Find where the given text appears and provide that cell's center as [X, Y] coordinate. 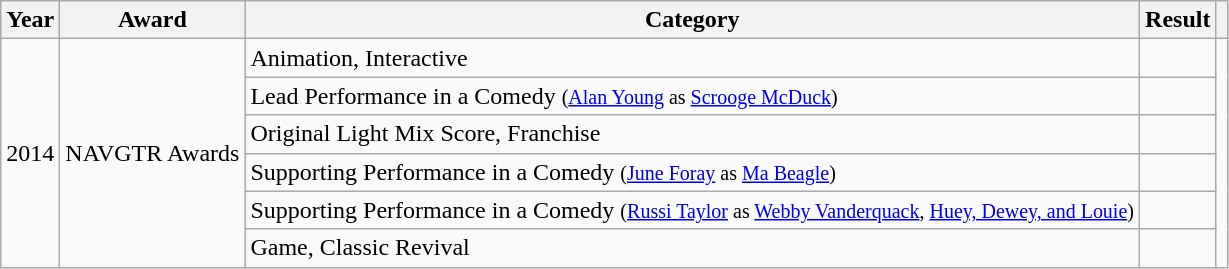
Supporting Performance in a Comedy (June Foray as Ma Beagle) [692, 172]
Year [30, 20]
Award [152, 20]
Supporting Performance in a Comedy (Russi Taylor as Webby Vanderquack, Huey, Dewey, and Louie) [692, 210]
Result [1178, 20]
Category [692, 20]
Animation, Interactive [692, 58]
2014 [30, 153]
NAVGTR Awards [152, 153]
Game, Classic Revival [692, 248]
Original Light Mix Score, Franchise [692, 134]
Lead Performance in a Comedy (Alan Young as Scrooge McDuck) [692, 96]
